Return the (X, Y) coordinate for the center point of the cell that contains the specified text.  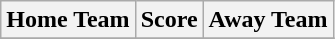
Score (169, 20)
Home Team (68, 20)
Away Team (268, 20)
